Capture the cell that displays the provided text and extract its [x, y] central coordinate. 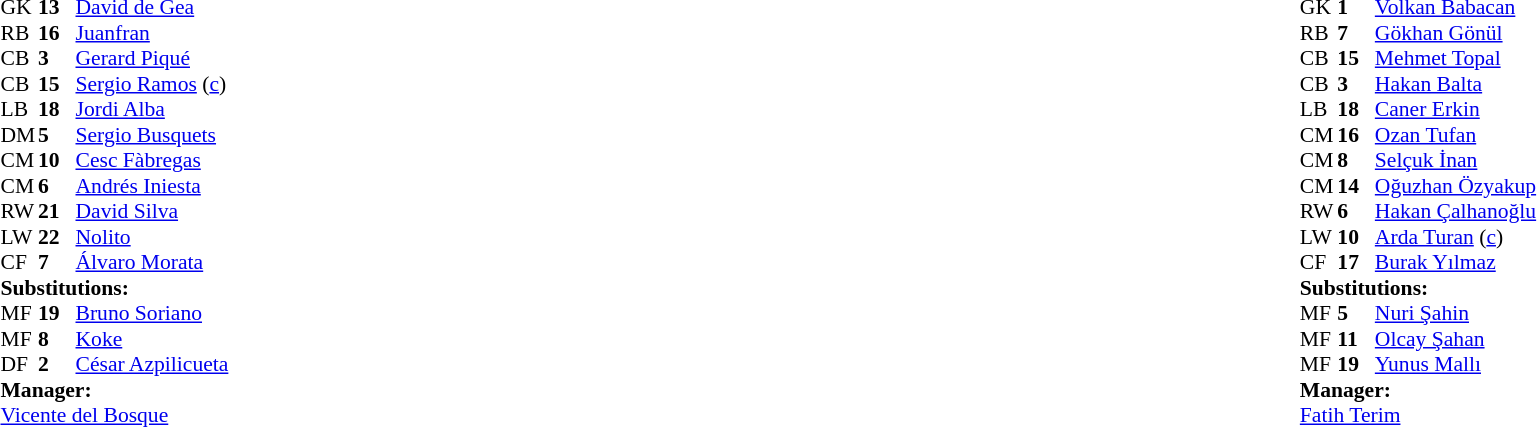
Hakan Çalhanoğlu [1456, 211]
Sergio Busquets [152, 135]
Álvaro Morata [152, 263]
Sergio Ramos (c) [152, 84]
Burak Yılmaz [1456, 263]
21 [57, 211]
Jordi Alba [152, 109]
Selçuk İnan [1456, 161]
Ozan Tufan [1456, 135]
Nuri Şahin [1456, 313]
Hakan Balta [1456, 84]
DF [19, 365]
Gökhan Gönül [1456, 33]
11 [1356, 339]
DM [19, 135]
David Silva [152, 211]
2 [57, 365]
Juanfran [152, 33]
Caner Erkin [1456, 109]
Andrés Iniesta [152, 186]
Bruno Soriano [152, 313]
Arda Turan (c) [1456, 237]
Oğuzhan Özyakup [1456, 186]
Yunus Mallı [1456, 365]
22 [57, 237]
Mehmet Topal [1456, 59]
Cesc Fàbregas [152, 161]
César Azpilicueta [152, 365]
Nolito [152, 237]
17 [1356, 263]
Koke [152, 339]
14 [1356, 186]
Gerard Piqué [152, 59]
Olcay Şahan [1456, 339]
